Extract the (X, Y) coordinate from the center of the cell holding the provided text.  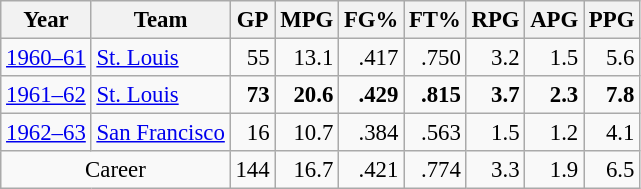
16.7 (307, 170)
Team (160, 20)
GP (252, 20)
FG% (372, 20)
4.1 (612, 133)
RPG (496, 20)
.774 (436, 170)
73 (252, 95)
1.2 (554, 133)
APG (554, 20)
1962–63 (46, 133)
55 (252, 58)
PPG (612, 20)
20.6 (307, 95)
10.7 (307, 133)
.384 (372, 133)
1960–61 (46, 58)
16 (252, 133)
.563 (436, 133)
FT% (436, 20)
3.7 (496, 95)
5.6 (612, 58)
2.3 (554, 95)
.417 (372, 58)
7.8 (612, 95)
144 (252, 170)
MPG (307, 20)
Year (46, 20)
Career (116, 170)
.750 (436, 58)
San Francisco (160, 133)
1961–62 (46, 95)
.429 (372, 95)
.815 (436, 95)
3.2 (496, 58)
.421 (372, 170)
1.9 (554, 170)
3.3 (496, 170)
6.5 (612, 170)
13.1 (307, 58)
